Detect which cell encompasses the target text, then output its (x, y) center coordinate. 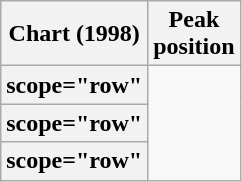
Peakposition (194, 34)
Chart (1998) (74, 34)
